Output the [X, Y] coordinate of the center of the cell containing the given text.  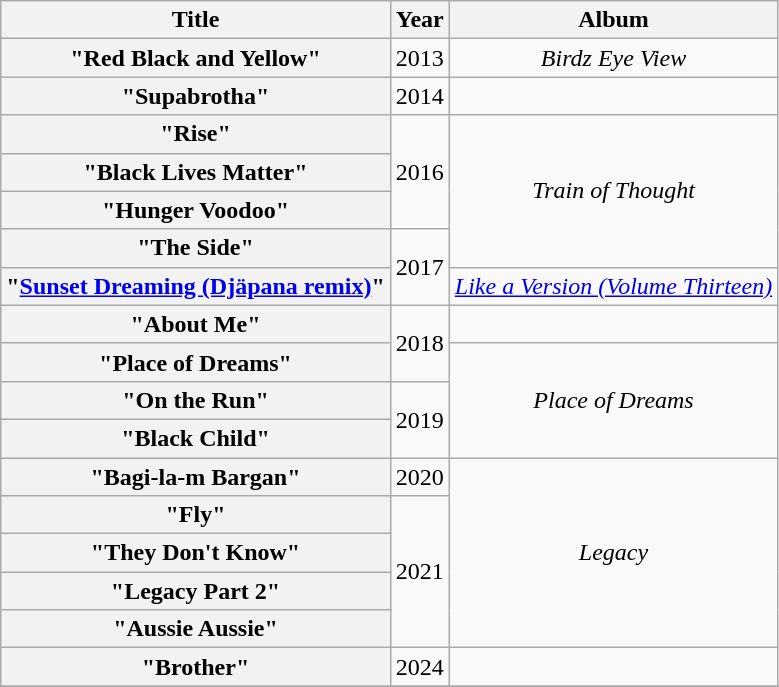
2020 [420, 477]
2013 [420, 58]
"Sunset Dreaming (Djäpana remix)" [196, 286]
Train of Thought [613, 191]
"Supabrotha" [196, 96]
"Bagi-la-m Bargan" [196, 477]
"About Me" [196, 324]
Like a Version (Volume Thirteen) [613, 286]
"On the Run" [196, 400]
"Hunger Voodoo" [196, 210]
Place of Dreams [613, 400]
"Place of Dreams" [196, 362]
2024 [420, 667]
"Aussie Aussie" [196, 629]
"Black Lives Matter" [196, 172]
"Fly" [196, 515]
Title [196, 20]
"Rise" [196, 134]
Year [420, 20]
"The Side" [196, 248]
"Red Black and Yellow" [196, 58]
Birdz Eye View [613, 58]
"They Don't Know" [196, 553]
2018 [420, 343]
Legacy [613, 553]
2014 [420, 96]
"Legacy Part 2" [196, 591]
2017 [420, 267]
2021 [420, 572]
2016 [420, 172]
"Black Child" [196, 438]
"Brother" [196, 667]
Album [613, 20]
2019 [420, 419]
